Determine the (X, Y) coordinate at the center of the cell enclosing the given text.  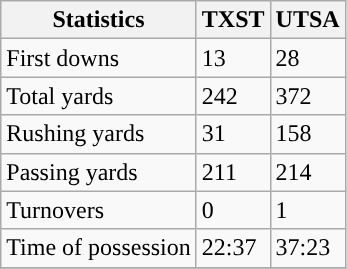
Total yards (99, 96)
28 (308, 58)
22:37 (233, 248)
31 (233, 134)
TXST (233, 20)
211 (233, 172)
214 (308, 172)
372 (308, 96)
First downs (99, 58)
242 (233, 96)
Rushing yards (99, 134)
1 (308, 210)
Statistics (99, 20)
0 (233, 210)
Passing yards (99, 172)
158 (308, 134)
UTSA (308, 20)
13 (233, 58)
Turnovers (99, 210)
Time of possession (99, 248)
37:23 (308, 248)
